Determine the (X, Y) coordinate at the center of the cell enclosing the given text.  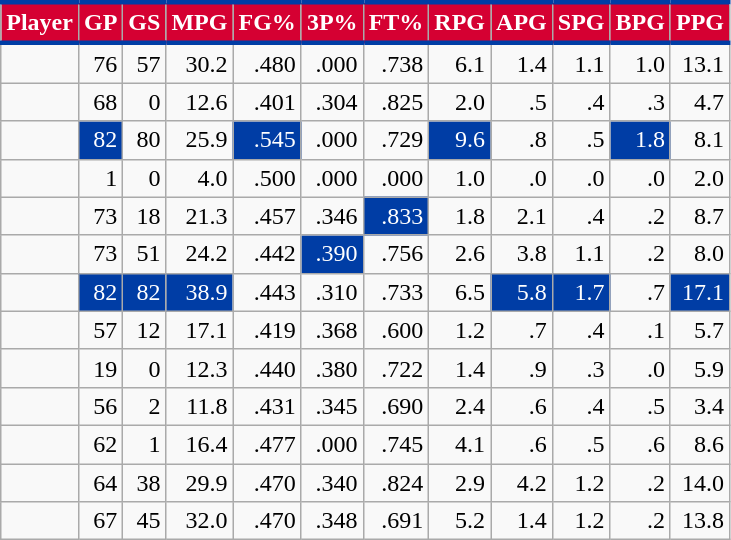
32.0 (200, 521)
2.6 (460, 254)
6.5 (460, 292)
5.2 (460, 521)
.310 (332, 292)
FT% (396, 22)
GP (100, 22)
.340 (332, 483)
8.7 (700, 216)
MPG (200, 22)
29.9 (200, 483)
BPG (640, 22)
14.0 (700, 483)
9.6 (460, 140)
.346 (332, 216)
2.9 (460, 483)
4.1 (460, 444)
.440 (267, 368)
2 (144, 406)
RPG (460, 22)
8.6 (700, 444)
FG% (267, 22)
19 (100, 368)
.738 (396, 63)
.500 (267, 178)
51 (144, 254)
.9 (522, 368)
18 (144, 216)
12.3 (200, 368)
.600 (396, 330)
24.2 (200, 254)
.545 (267, 140)
.8 (522, 140)
.431 (267, 406)
5.7 (700, 330)
.833 (396, 216)
2.1 (522, 216)
2.4 (460, 406)
12.6 (200, 102)
3P% (332, 22)
38 (144, 483)
6.1 (460, 63)
76 (100, 63)
21.3 (200, 216)
.457 (267, 216)
PPG (700, 22)
64 (100, 483)
3.4 (700, 406)
56 (100, 406)
.480 (267, 63)
.824 (396, 483)
.419 (267, 330)
38.9 (200, 292)
62 (100, 444)
13.8 (700, 521)
.477 (267, 444)
GS (144, 22)
4.7 (700, 102)
.345 (332, 406)
67 (100, 521)
.348 (332, 521)
.390 (332, 254)
.401 (267, 102)
APG (522, 22)
5.9 (700, 368)
.304 (332, 102)
.745 (396, 444)
80 (144, 140)
8.0 (700, 254)
5.8 (522, 292)
.1 (640, 330)
.729 (396, 140)
30.2 (200, 63)
3.8 (522, 254)
12 (144, 330)
4.2 (522, 483)
.380 (332, 368)
25.9 (200, 140)
11.8 (200, 406)
13.1 (700, 63)
.690 (396, 406)
68 (100, 102)
8.1 (700, 140)
.722 (396, 368)
.368 (332, 330)
16.4 (200, 444)
.443 (267, 292)
SPG (581, 22)
.442 (267, 254)
Player (40, 22)
45 (144, 521)
.756 (396, 254)
1.7 (581, 292)
.825 (396, 102)
.691 (396, 521)
.733 (396, 292)
4.0 (200, 178)
